Return the [X, Y] coordinate for the center point of the cell that contains the specified text.  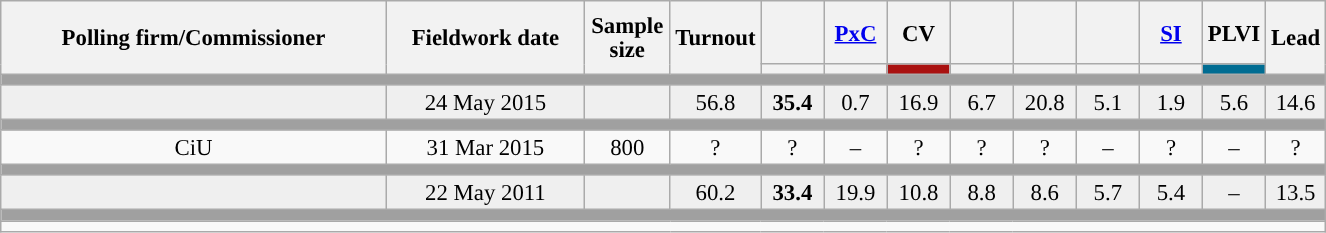
31 Mar 2015 [485, 148]
Turnout [716, 38]
24 May 2015 [485, 102]
PxC [856, 32]
10.8 [918, 194]
Lead [1296, 38]
35.4 [792, 102]
5.4 [1170, 194]
8.6 [1044, 194]
CV [918, 32]
Fieldwork date [485, 38]
5.7 [1108, 194]
60.2 [716, 194]
13.5 [1296, 194]
0.7 [856, 102]
Sample size [627, 38]
SI [1170, 32]
Polling firm/Commissioner [194, 38]
56.8 [716, 102]
8.8 [982, 194]
800 [627, 148]
33.4 [792, 194]
5.6 [1234, 102]
14.6 [1296, 102]
19.9 [856, 194]
20.8 [1044, 102]
22 May 2011 [485, 194]
6.7 [982, 102]
16.9 [918, 102]
1.9 [1170, 102]
CiU [194, 148]
PLVI [1234, 32]
5.1 [1108, 102]
